Provide the (x, y) coordinate of the cell's center where the given text is located.  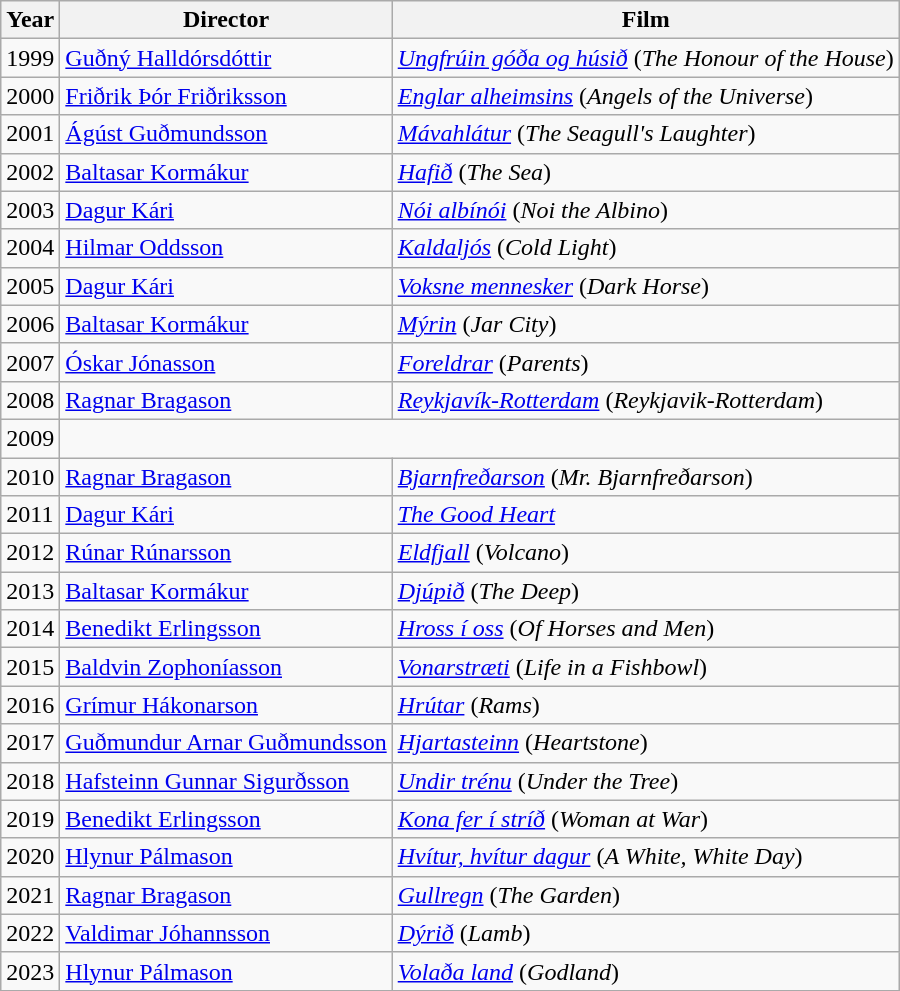
2011 (30, 515)
Hross í oss (Of Horses and Men) (646, 629)
2019 (30, 819)
2006 (30, 324)
Year (30, 20)
Vonarstræti (Life in a Fishbowl) (646, 667)
Baldvin Zophoníasson (226, 667)
Ágúst Guðmundsson (226, 134)
2002 (30, 172)
Valdimar Jóhannsson (226, 933)
2021 (30, 895)
The Good Heart (646, 515)
Djúpið (The Deep) (646, 591)
2001 (30, 134)
Eldfjall (Volcano) (646, 553)
2022 (30, 933)
2017 (30, 743)
2016 (30, 705)
Rúnar Rúnarsson (226, 553)
Hilmar Oddsson (226, 248)
Reykjavík-Rotterdam (Reykjavik-Rotterdam) (646, 400)
Undir trénu (Under the Tree) (646, 781)
Englar alheimsins (Angels of the Universe) (646, 96)
Nói albínói (Noi the Albino) (646, 210)
Hjartasteinn (Heartstone) (646, 743)
Kona fer í stríð (Woman at War) (646, 819)
2018 (30, 781)
Dýrið (Lamb) (646, 933)
Guðmundur Arnar Guðmundsson (226, 743)
2023 (30, 971)
Guðný Halldórsdóttir (226, 58)
Foreldrar (Parents) (646, 362)
2015 (30, 667)
2010 (30, 477)
Hvítur, hvítur dagur (A White, White Day) (646, 857)
Hafið (The Sea) (646, 172)
2003 (30, 210)
Friðrik Þór Friðriksson (226, 96)
Grímur Hákonarson (226, 705)
2014 (30, 629)
2008 (30, 400)
Kaldaljós (Cold Light) (646, 248)
2000 (30, 96)
Mýrin (Jar City) (646, 324)
Ungfrúin góða og húsið (The Honour of the House) (646, 58)
Hafsteinn Gunnar Sigurðsson (226, 781)
2005 (30, 286)
Óskar Jónasson (226, 362)
Director (226, 20)
2013 (30, 591)
Gullregn (The Garden) (646, 895)
2009 (30, 438)
Mávahlátur (The Seagull's Laughter) (646, 134)
Volaða land (Godland) (646, 971)
Hrútar (Rams) (646, 705)
2004 (30, 248)
2012 (30, 553)
Film (646, 20)
2020 (30, 857)
1999 (30, 58)
Bjarnfreðarson (Mr. Bjarnfreðarson) (646, 477)
Voksne mennesker (Dark Horse) (646, 286)
2007 (30, 362)
